Locate the cell with the specified text and output its [X, Y] center coordinate. 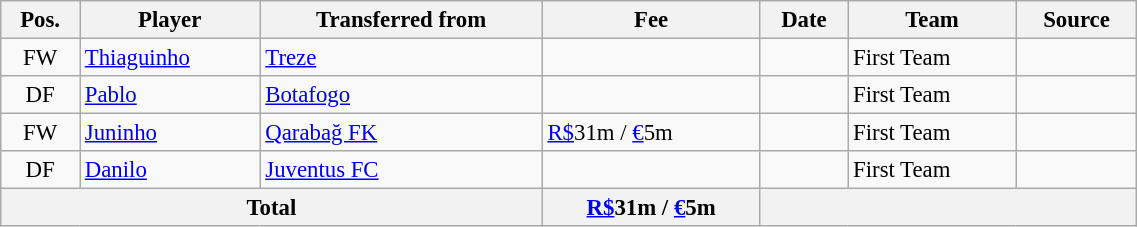
Treze [401, 58]
Team [932, 20]
Juninho [170, 133]
Thiaguinho [170, 58]
Date [804, 20]
Danilo [170, 170]
Source [1076, 20]
Transferred from [401, 20]
Juventus FC [401, 170]
Player [170, 20]
Botafogo [401, 95]
Pablo [170, 95]
Fee [651, 20]
Pos. [40, 20]
Qarabağ FK [401, 133]
Total [272, 208]
